Scan for the cell matching the given text and deliver its (X, Y) coordinate at center. 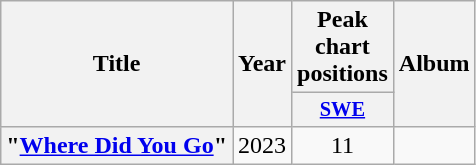
2023 (262, 145)
Album (434, 64)
Title (117, 64)
11 (343, 145)
Year (262, 64)
Peak chart positions (343, 47)
SWE (343, 110)
"Where Did You Go" (117, 145)
